Capture the cell that displays the provided text and extract its (x, y) central coordinate. 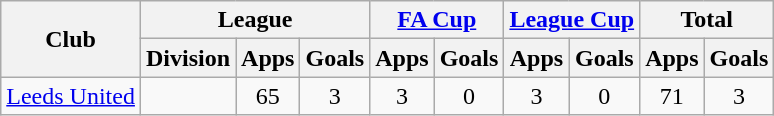
League Cup (572, 20)
Club (71, 39)
71 (672, 96)
65 (268, 96)
League (254, 20)
Total (707, 20)
FA Cup (437, 20)
Leeds United (71, 96)
Division (188, 58)
